Locate the cell with the specified text and output its [X, Y] center coordinate. 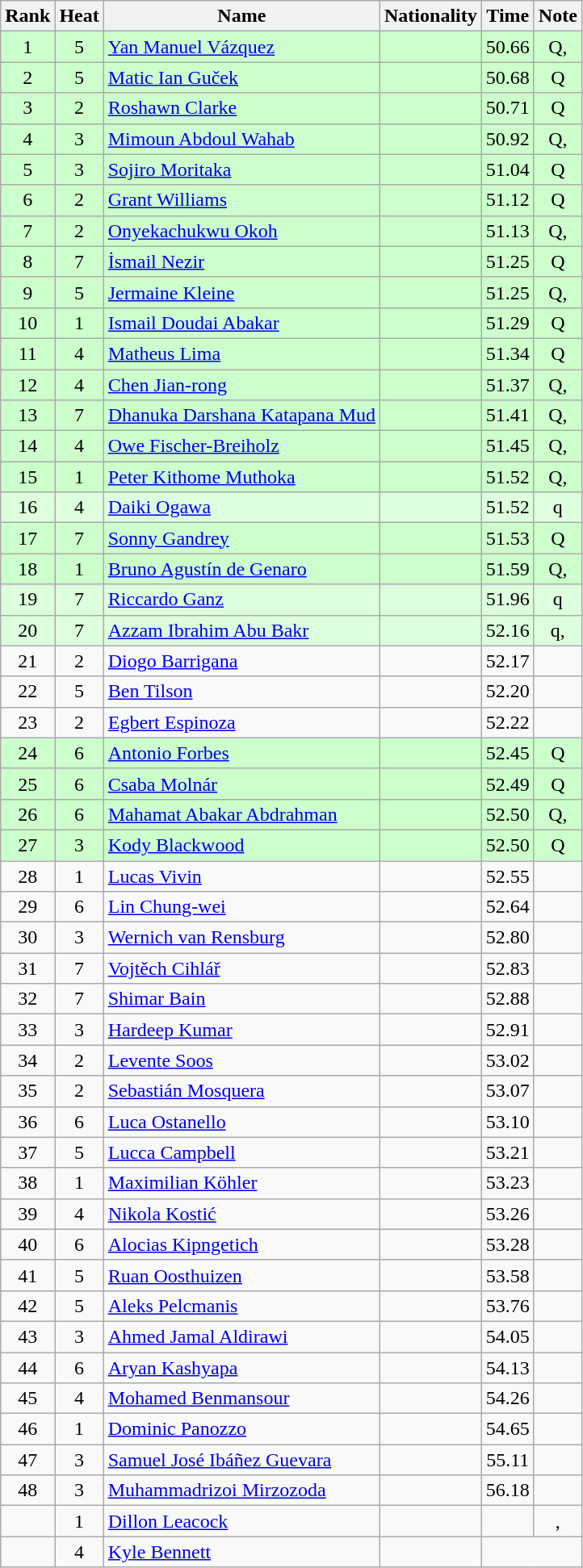
Dhanuka Darshana Katapana Mud [241, 416]
9 [27, 292]
26 [27, 814]
52.16 [507, 630]
51.41 [507, 416]
Csaba Molnár [241, 784]
53.10 [507, 1122]
56.18 [507, 1491]
Nationality [431, 16]
Note [557, 16]
52.88 [507, 999]
52.17 [507, 661]
20 [27, 630]
Ahmed Jamal Aldirawi [241, 1336]
Kyle Bennett [241, 1552]
52.55 [507, 876]
28 [27, 876]
Mohamed Benmansour [241, 1399]
Jermaine Kleine [241, 292]
53.28 [507, 1244]
53.58 [507, 1275]
19 [27, 600]
Sebastián Mosquera [241, 1091]
13 [27, 416]
34 [27, 1060]
Aleks Pelcmanis [241, 1306]
53.76 [507, 1306]
16 [27, 508]
29 [27, 907]
33 [27, 1030]
q, [557, 630]
Diogo Barrigana [241, 661]
Chen Jian-rong [241, 385]
39 [27, 1214]
51.45 [507, 446]
Shimar Bain [241, 999]
54.13 [507, 1368]
30 [27, 938]
Peter Kithome Muthoka [241, 477]
Owe Fischer-Breiholz [241, 446]
Sojiro Moritaka [241, 169]
50.71 [507, 108]
Aryan Kashyapa [241, 1368]
40 [27, 1244]
Dominic Panozzo [241, 1429]
52.49 [507, 784]
Rank [27, 16]
47 [27, 1460]
10 [27, 323]
51.29 [507, 323]
21 [27, 661]
48 [27, 1491]
24 [27, 753]
Roshawn Clarke [241, 108]
51.13 [507, 231]
Nikola Kostić [241, 1214]
42 [27, 1306]
32 [27, 999]
Mahamat Abakar Abdrahman [241, 814]
51.34 [507, 353]
52.45 [507, 753]
Luca Ostanello [241, 1122]
Dillon Leacock [241, 1521]
Heat [79, 16]
Lucas Vivin [241, 876]
Ruan Oosthuizen [241, 1275]
46 [27, 1429]
Muhammadrizoi Mirzozoda [241, 1491]
Vojtěch Cihlář [241, 968]
Ismail Doudai Abakar [241, 323]
8 [27, 261]
Lin Chung-wei [241, 907]
53.23 [507, 1183]
52.64 [507, 907]
52.22 [507, 722]
Antonio Forbes [241, 753]
Sonny Gandrey [241, 538]
Azzam Ibrahim Abu Bakr [241, 630]
14 [27, 446]
Matic Ian Guček [241, 77]
51.59 [507, 569]
50.66 [507, 47]
51.04 [507, 169]
İsmail Nezir [241, 261]
Matheus Lima [241, 353]
54.65 [507, 1429]
31 [27, 968]
23 [27, 722]
Daiki Ogawa [241, 508]
Maximilian Köhler [241, 1183]
Mimoun Abdoul Wahab [241, 139]
12 [27, 385]
Kody Blackwood [241, 845]
Name [241, 16]
52.83 [507, 968]
53.21 [507, 1152]
52.91 [507, 1030]
36 [27, 1122]
51.12 [507, 200]
50.92 [507, 139]
Bruno Agustín de Genaro [241, 569]
53.26 [507, 1214]
53.02 [507, 1060]
Riccardo Ganz [241, 600]
22 [27, 692]
Alocias Kipngetich [241, 1244]
35 [27, 1091]
41 [27, 1275]
Egbert Espinoza [241, 722]
Yan Manuel Vázquez [241, 47]
52.20 [507, 692]
15 [27, 477]
Wernich van Rensburg [241, 938]
51.53 [507, 538]
Time [507, 16]
Levente Soos [241, 1060]
51.96 [507, 600]
Lucca Campbell [241, 1152]
Grant Williams [241, 200]
18 [27, 569]
17 [27, 538]
54.05 [507, 1336]
25 [27, 784]
50.68 [507, 77]
51.37 [507, 385]
Hardeep Kumar [241, 1030]
27 [27, 845]
43 [27, 1336]
45 [27, 1399]
54.26 [507, 1399]
53.07 [507, 1091]
52.80 [507, 938]
38 [27, 1183]
37 [27, 1152]
Samuel José Ibáñez Guevara [241, 1460]
11 [27, 353]
55.11 [507, 1460]
Ben Tilson [241, 692]
Onyekachukwu Okoh [241, 231]
, [557, 1521]
44 [27, 1368]
